Return (x, y) of the center of cell containing provided text 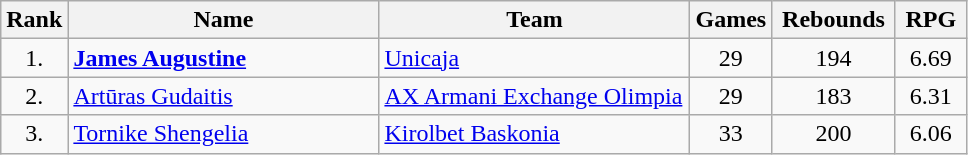
Unicaja (534, 58)
200 (834, 134)
Team (534, 20)
RPG (930, 20)
James Augustine (224, 58)
Name (224, 20)
6.31 (930, 96)
6.69 (930, 58)
33 (731, 134)
Kirolbet Baskonia (534, 134)
6.06 (930, 134)
Rebounds (834, 20)
3. (34, 134)
Rank (34, 20)
183 (834, 96)
AX Armani Exchange Olimpia (534, 96)
1. (34, 58)
194 (834, 58)
Tornike Shengelia (224, 134)
Artūras Gudaitis (224, 96)
2. (34, 96)
Games (731, 20)
